Return (x, y) of the center of cell containing provided text 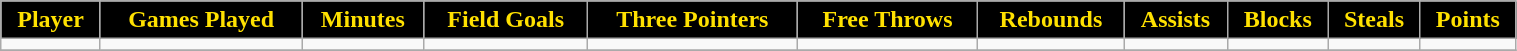
Assists (1176, 20)
Free Throws (888, 20)
Rebounds (1051, 20)
Field Goals (506, 20)
Blocks (1278, 20)
Points (1468, 20)
Three Pointers (692, 20)
Steals (1374, 20)
Minutes (363, 20)
Player (51, 20)
Games Played (200, 20)
